Detect which cell encompasses the target text, then output its (x, y) center coordinate. 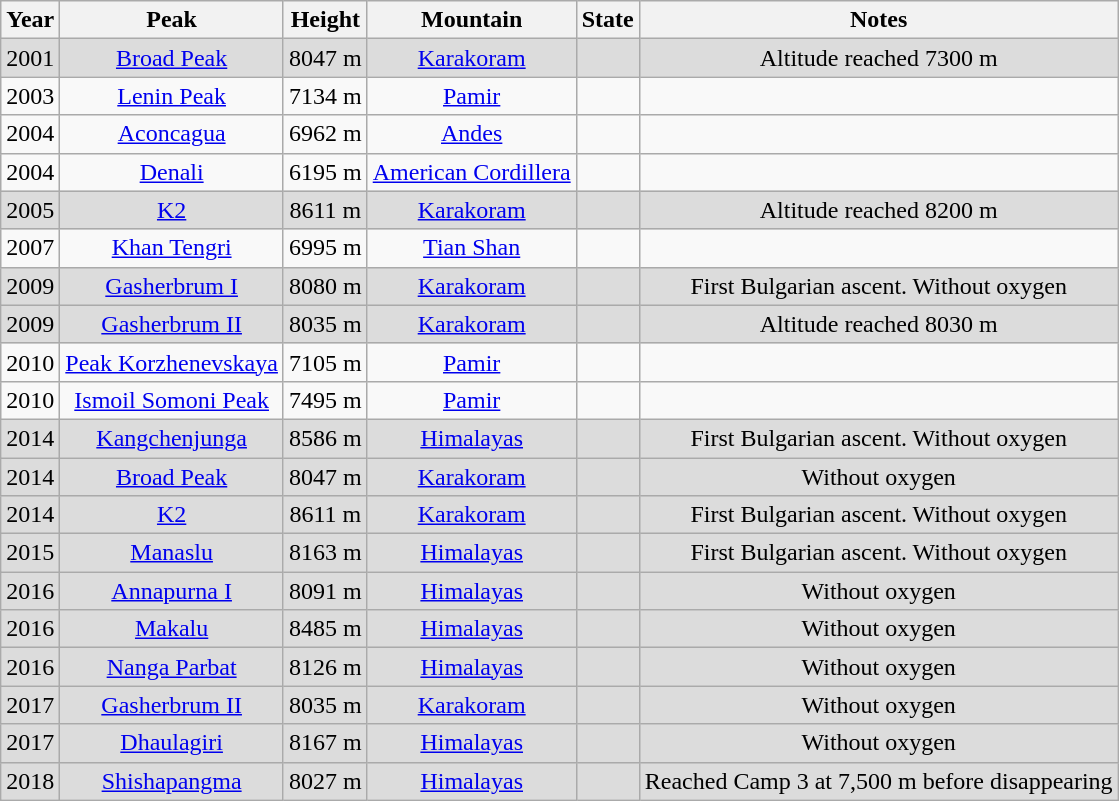
Lenin Peak (172, 96)
Height (325, 20)
2005 (30, 210)
Reached Camp 3 at 7,500 m before disappearing (878, 781)
Khan Tengri (172, 248)
7105 m (325, 362)
8126 m (325, 667)
8485 m (325, 629)
Altitude reached 7300 m (878, 58)
Altitude reached 8200 m (878, 210)
8167 m (325, 743)
2015 (30, 553)
7495 m (325, 400)
7134 m (325, 96)
Dhaulagiri (172, 743)
Mountain (472, 20)
2018 (30, 781)
Manaslu (172, 553)
American Cordillera (472, 172)
6962 m (325, 134)
Annapurna I (172, 591)
State (608, 20)
8091 m (325, 591)
Nanga Parbat (172, 667)
Notes (878, 20)
Year (30, 20)
6995 m (325, 248)
Aconcagua (172, 134)
Makalu (172, 629)
Altitude reached 8030 m (878, 324)
8027 m (325, 781)
8586 m (325, 438)
8080 m (325, 286)
Gasherbrum I (172, 286)
6195 m (325, 172)
Ismoil Somoni Peak (172, 400)
2001 (30, 58)
Denali (172, 172)
2003 (30, 96)
Kangchenjunga (172, 438)
2007 (30, 248)
Peak (172, 20)
8163 m (325, 553)
Tian Shan (472, 248)
Peak Korzhenevskaya (172, 362)
Andes (472, 134)
Shishapangma (172, 781)
